From the cell containing the given text, extract its center point as (x, y) coordinate. 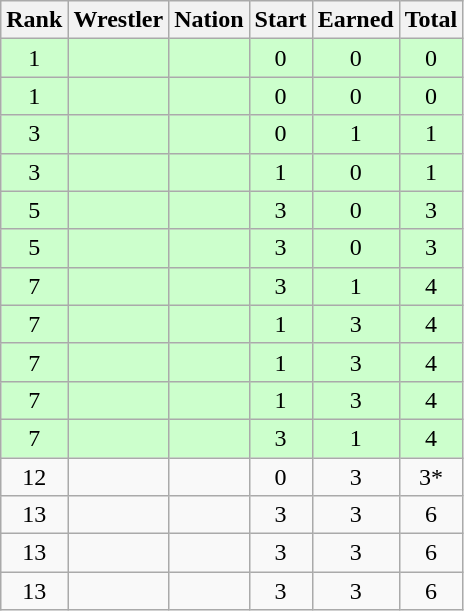
Total (431, 20)
Nation (209, 20)
Earned (356, 20)
12 (34, 477)
Rank (34, 20)
Start (280, 20)
Wrestler (118, 20)
3* (431, 477)
